From the cell containing the given text, extract its center point as (x, y) coordinate. 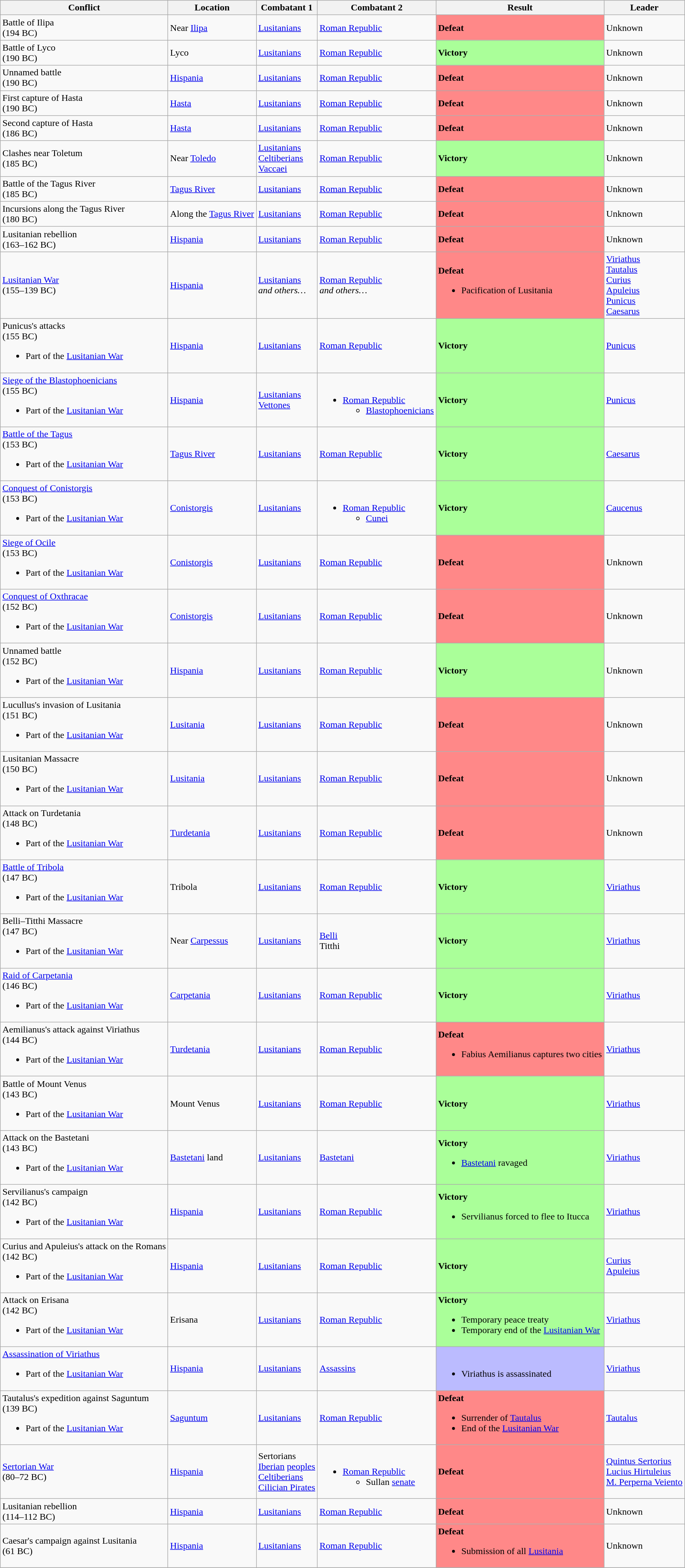
VictoryTemporary peace treatyTemporary end of the Lusitanian War (520, 1320)
SertoriansIberian peoplesCeltiberiansCilician Pirates (287, 1472)
Battle of Ilipa(194 BC) (84, 28)
Incursions along the Tagus River(180 BC) (84, 214)
Leader (644, 8)
Conquest of Oxthracae(152 BC)Part of the Lusitanian War (84, 616)
Raid of Carpetania(146 BC)Part of the Lusitanian War (84, 995)
VictoryServilianus forced to flee to Itucca (520, 1211)
Roman RepublicSullan senate (376, 1472)
Servilianus's campaign(142 BC)Part of the Lusitanian War (84, 1211)
Clashes near Toletum(185 BC) (84, 158)
Battle of Mount Venus(143 BC)Part of the Lusitanian War (84, 1103)
Assassins (376, 1369)
Lusitaniansand others… (287, 285)
Unnamed battle(152 BC)Part of the Lusitanian War (84, 670)
LusitaniansVettones (287, 400)
Sertorian War(80–72 BC) (84, 1472)
Tribola (212, 887)
Near Carpessus (212, 941)
Unnamed battle(190 BC) (84, 78)
DefeatPacification of Lusitania (520, 285)
Curius and Apuleius's attack on the Romans(142 BC)Part of the Lusitanian War (84, 1266)
Caucenus (644, 508)
Lyco (212, 53)
Battle of the Tagus(153 BC)Part of the Lusitanian War (84, 454)
Battle of Tribola(147 BC)Part of the Lusitanian War (84, 887)
Lusitanian Massacre(150 BC)Part of the Lusitanian War (84, 779)
Conquest of Conistorgis(153 BC)Part of the Lusitanian War (84, 508)
Belli–Titthi Massacre(147 BC)Part of the Lusitanian War (84, 941)
Lucullus's invasion of Lusitania(151 BC)Part of the Lusitanian War (84, 724)
Mount Venus (212, 1103)
First capture of Hasta(190 BC) (84, 103)
Bastetani (376, 1157)
BelliTitthi (376, 941)
Combatant 2 (376, 8)
Roman RepublicCunei (376, 508)
DefeatFabius Aemilianus captures two cities (520, 1049)
Caesar's campaign against Lusitania(61 BC) (84, 1546)
LusitaniansCeltiberiansVaccaei (287, 158)
Carpetania (212, 995)
DefeatSurrender of TautalusEnd of the Lusitanian War (520, 1418)
Aemilianus's attack against Viriathus(144 BC)Part of the Lusitanian War (84, 1049)
VictoryBastetani ravaged (520, 1157)
Roman Republicand others… (376, 285)
Erisana (212, 1320)
Punicus's attacks(155 BC)Part of the Lusitanian War (84, 345)
Viriathus TautalusCuriusApuleiusPunicusCaesarus (644, 285)
Conflict (84, 8)
Tautalus's expedition against Saguntum(139 BC)Part of the Lusitanian War (84, 1418)
Near Ilipa (212, 28)
Siege of Ocile(153 BC)Part of the Lusitanian War (84, 562)
Attack on Turdetania(148 BC)Part of the Lusitanian War (84, 833)
Along the Tagus River (212, 214)
Near Toledo (212, 158)
Viriathus is assassinated (520, 1369)
Siege of the Blastophoenicians(155 BC)Part of the Lusitanian War (84, 400)
Tautalus (644, 1418)
Battle of the Tagus River(185 BC) (84, 189)
Caesarus (644, 454)
DefeatSubmission of all Lusitania (520, 1546)
Lusitanian War(155–139 BC) (84, 285)
Attack on the Bastetani(143 BC)Part of the Lusitanian War (84, 1157)
Roman RepublicBlastophoenicians (376, 400)
Battle of Lyco(190 BC) (84, 53)
Second capture of Hasta(186 BC) (84, 128)
Saguntum (212, 1418)
Bastetani land (212, 1157)
Attack on Erisana(142 BC)Part of the Lusitanian War (84, 1320)
Lusitanian rebellion(114–112 BC) (84, 1512)
Lusitanian rebellion(163–162 BC) (84, 239)
Combatant 1 (287, 8)
Location (212, 8)
Result (520, 8)
CuriusApuleius (644, 1266)
Quintus SertoriusLucius HirtuleiusM. Perperna Veiento (644, 1472)
Assassination of ViriathusPart of the Lusitanian War (84, 1369)
